Output the [X, Y] coordinate of the center of the cell containing the given text.  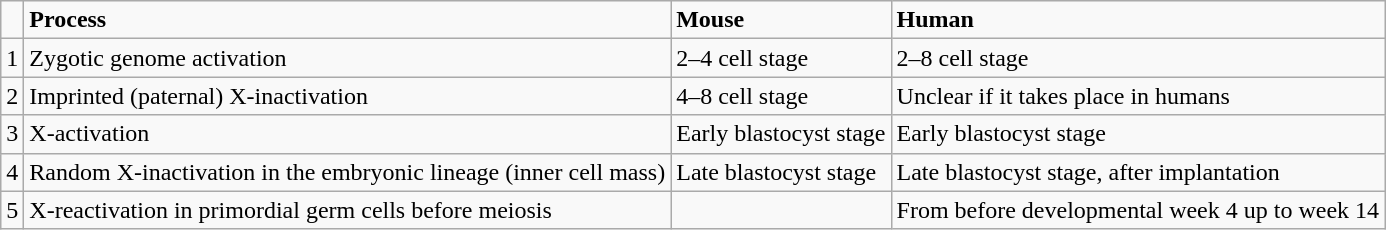
2 [12, 96]
2–4 cell stage [781, 58]
3 [12, 134]
4–8 cell stage [781, 96]
X-reactivation in primordial germ cells before meiosis [348, 210]
Zygotic genome activation [348, 58]
2–8 cell stage [1138, 58]
Process [348, 20]
Mouse [781, 20]
1 [12, 58]
Unclear if it takes place in humans [1138, 96]
X-activation [348, 134]
From before developmental week 4 up to week 14 [1138, 210]
5 [12, 210]
Human [1138, 20]
Late blastocyst stage [781, 172]
4 [12, 172]
Imprinted (paternal) X-inactivation [348, 96]
Late blastocyst stage, after implantation [1138, 172]
Random X-inactivation in the embryonic lineage (inner cell mass) [348, 172]
